Search for the cell housing the specified text and yield its (X, Y) center coordinate. 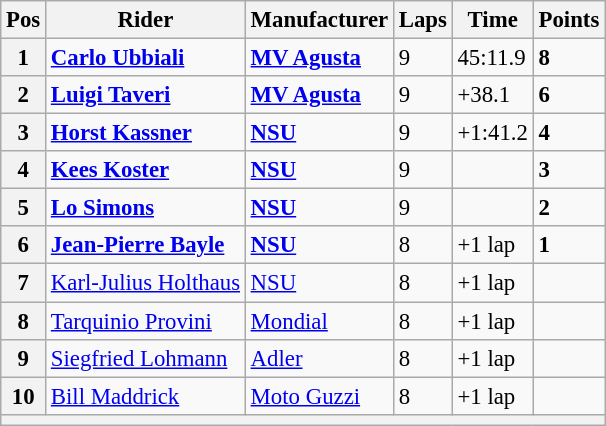
Kees Koster (146, 170)
45:11.9 (492, 58)
Points (568, 20)
Mondial (319, 321)
Luigi Taveri (146, 95)
+1:41.2 (492, 133)
Time (492, 20)
Horst Kassner (146, 133)
Karl-Julius Holthaus (146, 283)
10 (24, 396)
Rider (146, 20)
Manufacturer (319, 20)
Adler (319, 358)
Tarquinio Provini (146, 321)
Pos (24, 20)
Carlo Ubbiali (146, 58)
Siegfried Lohmann (146, 358)
+38.1 (492, 95)
Moto Guzzi (319, 396)
5 (24, 208)
7 (24, 283)
Jean-Pierre Bayle (146, 245)
Bill Maddrick (146, 396)
Laps (422, 20)
Lo Simons (146, 208)
